Find where the given text appears and provide that cell's center as [x, y] coordinate. 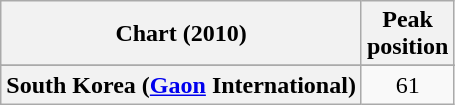
Chart (2010) [182, 34]
South Korea (Gaon International) [182, 85]
Peakposition [407, 34]
61 [407, 85]
